Find where the given text appears and provide that cell's center as (x, y) coordinate. 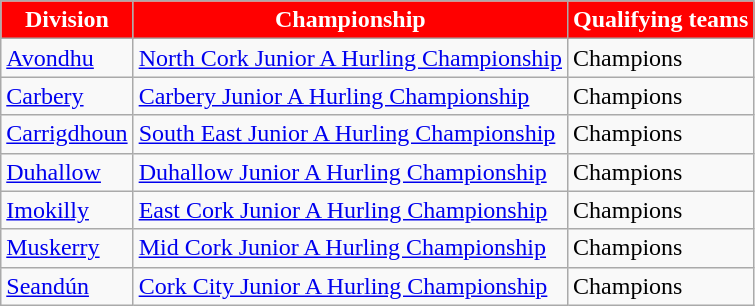
Avondhu (67, 58)
Carrigdhoun (67, 134)
Mid Cork Junior A Hurling Championship (350, 248)
East Cork Junior A Hurling Championship (350, 210)
Seandún (67, 286)
Duhallow (67, 172)
North Cork Junior A Hurling Championship (350, 58)
Cork City Junior A Hurling Championship (350, 286)
Championship (350, 20)
Carbery (67, 96)
Carbery Junior A Hurling Championship (350, 96)
Qualifying teams (661, 20)
Imokilly (67, 210)
Division (67, 20)
South East Junior A Hurling Championship (350, 134)
Muskerry (67, 248)
Duhallow Junior A Hurling Championship (350, 172)
